Find where the given text appears and provide that cell's center as (X, Y) coordinate. 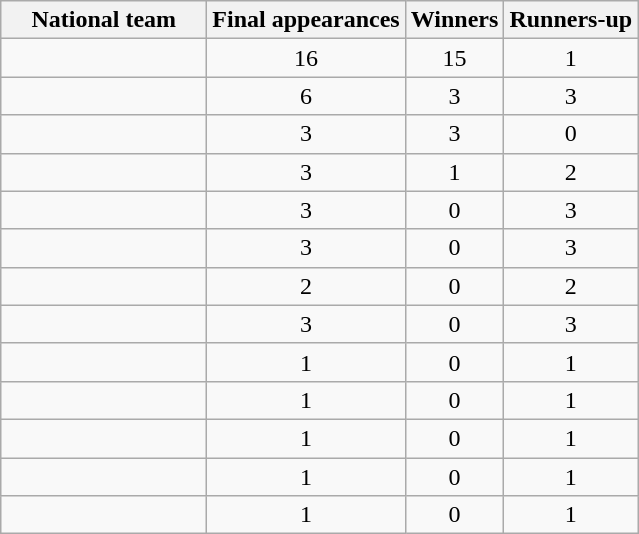
Runners-up (571, 20)
16 (306, 58)
Final appearances (306, 20)
National team (104, 20)
Winners (454, 20)
6 (306, 96)
15 (454, 58)
